From the cell containing the given text, extract its center point as (X, Y) coordinate. 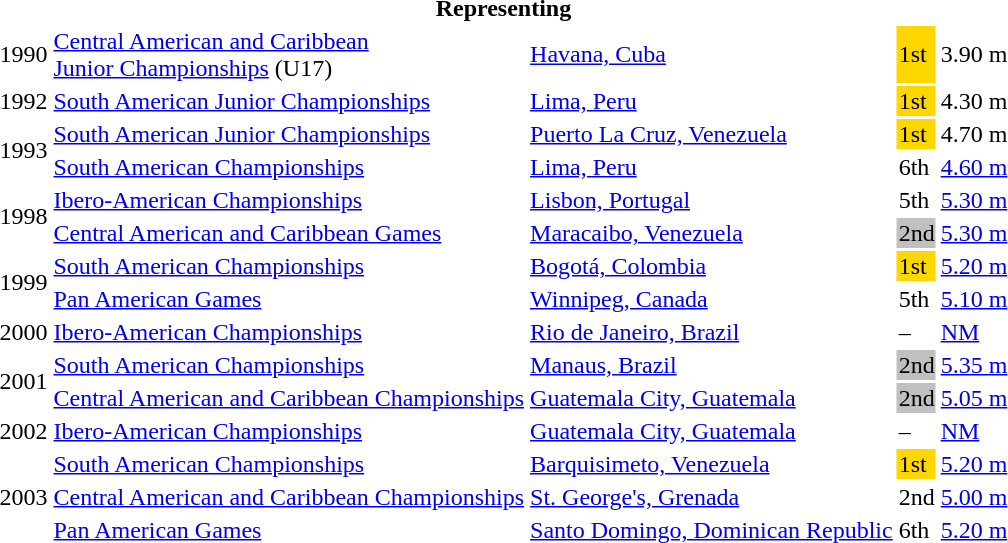
Rio de Janeiro, Brazil (712, 332)
Bogotá, Colombia (712, 266)
Manaus, Brazil (712, 365)
Barquisimeto, Venezuela (712, 464)
Central American and CaribbeanJunior Championships (U17) (289, 54)
Maracaibo, Venezuela (712, 233)
Puerto La Cruz, Venezuela (712, 134)
Central American and Caribbean Games (289, 233)
Pan American Games (289, 299)
St. George's, Grenada (712, 497)
6th (916, 167)
Havana, Cuba (712, 54)
Winnipeg, Canada (712, 299)
Lisbon, Portugal (712, 200)
